Provide the (X, Y) coordinate of the cell's center where the given text is located.  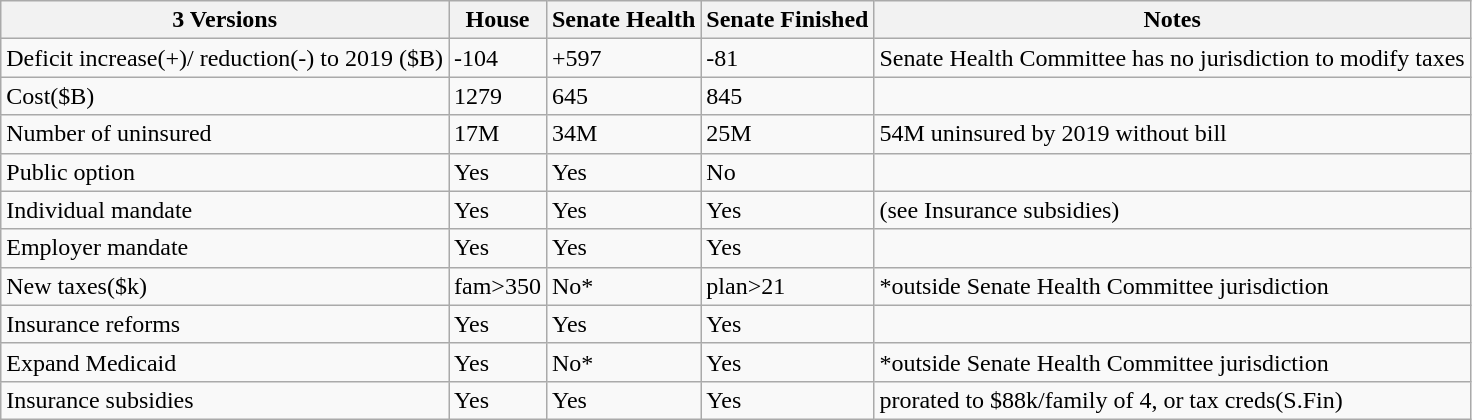
fam>350 (498, 286)
House (498, 20)
-81 (788, 58)
17M (498, 134)
-104 (498, 58)
Public option (225, 172)
+597 (623, 58)
Individual mandate (225, 210)
prorated to $88k/family of 4, or tax creds(S.Fin) (1172, 400)
Insurance reforms (225, 324)
Employer mandate (225, 248)
1279 (498, 96)
Senate Finished (788, 20)
plan>21 (788, 286)
New taxes($k) (225, 286)
Insurance subsidies (225, 400)
645 (623, 96)
Cost($B) (225, 96)
Notes (1172, 20)
34M (623, 134)
3 Versions (225, 20)
845 (788, 96)
Senate Health (623, 20)
Senate Health Committee has no jurisdiction to modify taxes (1172, 58)
Number of uninsured (225, 134)
25M (788, 134)
(see Insurance subsidies) (1172, 210)
54M uninsured by 2019 without bill (1172, 134)
Deficit increase(+)/ reduction(-) to 2019 ($B) (225, 58)
Expand Medicaid (225, 362)
No (788, 172)
